Extract the [x, y] coordinate from the center of the cell holding the provided text.  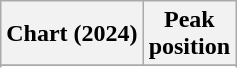
Peakposition [189, 34]
Chart (2024) [72, 34]
